Find where the given text appears and provide that cell's center as (x, y) coordinate. 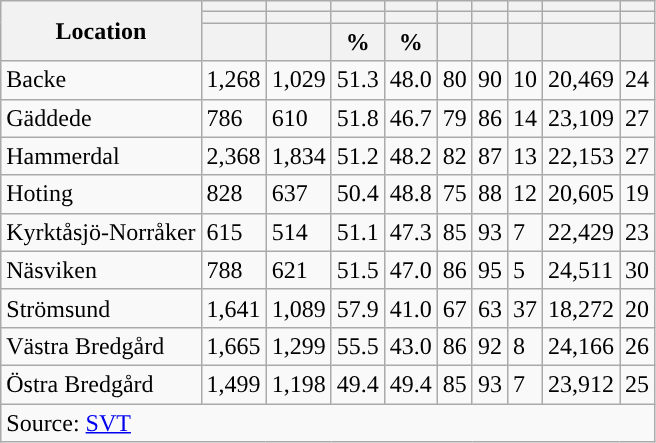
828 (234, 194)
48.0 (410, 80)
2,368 (234, 156)
24,166 (582, 346)
41.0 (410, 308)
46.7 (410, 118)
637 (298, 194)
22,429 (582, 232)
22,153 (582, 156)
51.3 (358, 80)
Östra Bredgård (101, 384)
Näsviken (101, 270)
63 (490, 308)
1,268 (234, 80)
5 (524, 270)
20 (638, 308)
80 (454, 80)
47.3 (410, 232)
1,641 (234, 308)
18,272 (582, 308)
615 (234, 232)
Hoting (101, 194)
23,912 (582, 384)
67 (454, 308)
1,198 (298, 384)
75 (454, 194)
1,299 (298, 346)
95 (490, 270)
610 (298, 118)
51.1 (358, 232)
786 (234, 118)
788 (234, 270)
Västra Bredgård (101, 346)
43.0 (410, 346)
50.4 (358, 194)
51.8 (358, 118)
87 (490, 156)
88 (490, 194)
12 (524, 194)
30 (638, 270)
1,665 (234, 346)
13 (524, 156)
20,605 (582, 194)
55.5 (358, 346)
20,469 (582, 80)
92 (490, 346)
82 (454, 156)
57.9 (358, 308)
1,029 (298, 80)
79 (454, 118)
25 (638, 384)
23 (638, 232)
1,834 (298, 156)
24,511 (582, 270)
Hammerdal (101, 156)
48.2 (410, 156)
90 (490, 80)
Gäddede (101, 118)
Kyrktåsjö-Norråker (101, 232)
24 (638, 80)
Backe (101, 80)
Source: SVT (328, 423)
621 (298, 270)
48.8 (410, 194)
Strömsund (101, 308)
1,089 (298, 308)
19 (638, 194)
10 (524, 80)
37 (524, 308)
51.2 (358, 156)
8 (524, 346)
Location (101, 31)
1,499 (234, 384)
514 (298, 232)
23,109 (582, 118)
47.0 (410, 270)
26 (638, 346)
51.5 (358, 270)
14 (524, 118)
